Provide the (X, Y) coordinate of the cell's center where the given text is located.  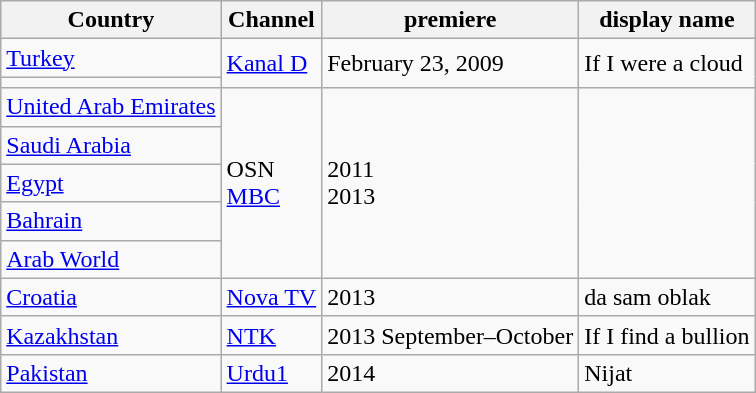
Bahrain (111, 221)
Egypt (111, 183)
February 23, 2009 (450, 64)
If I were a cloud (667, 64)
Kazakhstan (111, 335)
Nova TV (272, 297)
Kanal D (272, 64)
Nijat (667, 373)
Croatia (111, 297)
Turkey (111, 58)
20112013 (450, 183)
Country (111, 20)
Urdu1 (272, 373)
premiere (450, 20)
OSNMBC (272, 183)
NTK (272, 335)
2013 September–October (450, 335)
Channel (272, 20)
Pakistan (111, 373)
Saudi Arabia (111, 145)
Arab World (111, 259)
da sam oblak (667, 297)
If I find a bullion (667, 335)
2014 (450, 373)
United Arab Emirates (111, 107)
2013 (450, 297)
display name (667, 20)
